Search for the cell housing the specified text and yield its [X, Y] center coordinate. 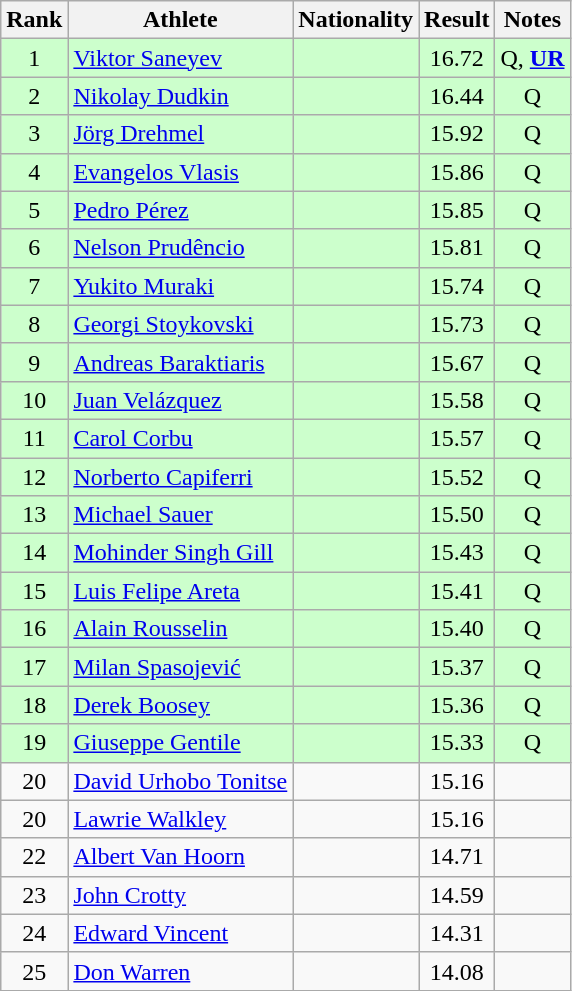
15.67 [457, 362]
15.43 [457, 553]
Lawrie Walkley [180, 819]
Michael Sauer [180, 515]
Georgi Stoykovski [180, 324]
David Urhobo Tonitse [180, 781]
12 [34, 477]
15.33 [457, 743]
Nelson Prudêncio [180, 248]
14.08 [457, 971]
6 [34, 248]
Athlete [180, 20]
1 [34, 58]
Rank [34, 20]
23 [34, 895]
16.44 [457, 96]
15.36 [457, 705]
5 [34, 210]
15.37 [457, 667]
10 [34, 400]
Evangelos Vlasis [180, 172]
Andreas Baraktiaris [180, 362]
Nationality [356, 20]
15.57 [457, 438]
Norberto Capiferri [180, 477]
15.40 [457, 629]
Juan Velázquez [180, 400]
3 [34, 134]
Don Warren [180, 971]
25 [34, 971]
13 [34, 515]
15.41 [457, 591]
Mohinder Singh Gill [180, 553]
15.74 [457, 286]
15.81 [457, 248]
15.73 [457, 324]
14 [34, 553]
15.58 [457, 400]
15.86 [457, 172]
Result [457, 20]
15.50 [457, 515]
Nikolay Dudkin [180, 96]
Jörg Drehmel [180, 134]
15.85 [457, 210]
9 [34, 362]
11 [34, 438]
7 [34, 286]
Carol Corbu [180, 438]
24 [34, 933]
16 [34, 629]
Q, UR [532, 58]
Alain Rousselin [180, 629]
15.92 [457, 134]
19 [34, 743]
8 [34, 324]
17 [34, 667]
14.71 [457, 857]
Edward Vincent [180, 933]
Milan Spasojević [180, 667]
14.31 [457, 933]
2 [34, 96]
4 [34, 172]
14.59 [457, 895]
Derek Boosey [180, 705]
15 [34, 591]
Yukito Muraki [180, 286]
Pedro Pérez [180, 210]
Luis Felipe Areta [180, 591]
15.52 [457, 477]
Albert Van Hoorn [180, 857]
Giuseppe Gentile [180, 743]
Notes [532, 20]
22 [34, 857]
16.72 [457, 58]
18 [34, 705]
Viktor Saneyev [180, 58]
John Crotty [180, 895]
